Extract the [X, Y] coordinate from the center of the cell holding the provided text.  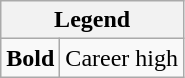
Bold [30, 58]
Legend [92, 20]
Career high [122, 58]
